Detect which cell encompasses the target text, then output its [X, Y] center coordinate. 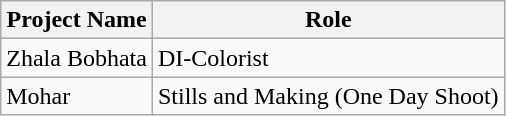
Zhala Bobhata [77, 58]
DI-Colorist [328, 58]
Project Name [77, 20]
Mohar [77, 96]
Stills and Making (One Day Shoot) [328, 96]
Role [328, 20]
